Output the (X, Y) coordinate of the center of the cell containing the given text.  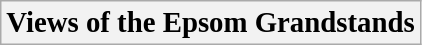
Views of the Epsom Grandstands (210, 23)
